Scan for the cell matching the given text and deliver its (X, Y) coordinate at center. 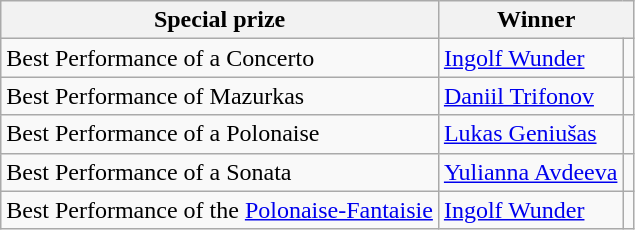
Winner (536, 20)
Best Performance of a Concerto (220, 58)
Best Performance of a Sonata (220, 172)
Best Performance of the Polonaise-Fantaisie (220, 210)
Special prize (220, 20)
Yulianna Avdeeva (530, 172)
Best Performance of a Polonaise (220, 134)
Lukas Geniušas (530, 134)
Best Performance of Mazurkas (220, 96)
Daniil Trifonov (530, 96)
